Extract the [x, y] coordinate from the center of the cell holding the provided text.  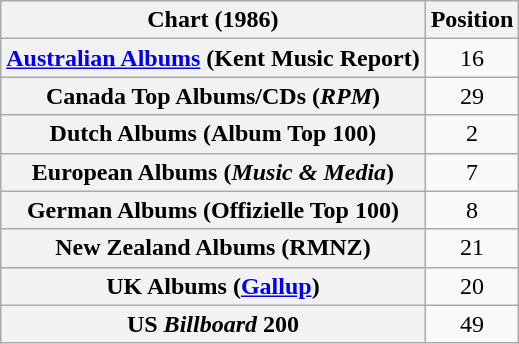
UK Albums (Gallup) [213, 286]
20 [472, 286]
8 [472, 210]
European Albums (Music & Media) [213, 172]
7 [472, 172]
Canada Top Albums/CDs (RPM) [213, 96]
Chart (1986) [213, 20]
Australian Albums (Kent Music Report) [213, 58]
Dutch Albums (Album Top 100) [213, 134]
US Billboard 200 [213, 324]
16 [472, 58]
21 [472, 248]
Position [472, 20]
New Zealand Albums (RMNZ) [213, 248]
German Albums (Offizielle Top 100) [213, 210]
49 [472, 324]
29 [472, 96]
2 [472, 134]
